Find where the given text appears and provide that cell's center as [x, y] coordinate. 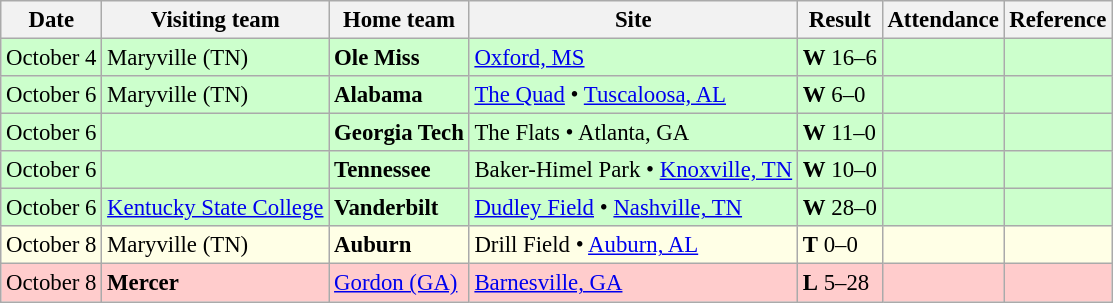
Drill Field • Auburn, AL [633, 245]
Oxford, MS [633, 58]
October 4 [52, 58]
W 16–6 [840, 58]
Baker-Himel Park • Knoxville, TN [633, 170]
Mercer [216, 283]
Reference [1058, 20]
W 10–0 [840, 170]
Home team [399, 20]
Ole Miss [399, 58]
Auburn [399, 245]
Tennessee [399, 170]
W 28–0 [840, 208]
Visiting team [216, 20]
L 5–28 [840, 283]
Result [840, 20]
The Flats • Atlanta, GA [633, 133]
Barnesville, GA [633, 283]
W 11–0 [840, 133]
Kentucky State College [216, 208]
Dudley Field • Nashville, TN [633, 208]
The Quad • Tuscaloosa, AL [633, 95]
Gordon (GA) [399, 283]
T 0–0 [840, 245]
Vanderbilt [399, 208]
Site [633, 20]
Alabama [399, 95]
W 6–0 [840, 95]
Georgia Tech [399, 133]
Attendance [943, 20]
Date [52, 20]
